Capture the cell that displays the provided text and extract its (X, Y) central coordinate. 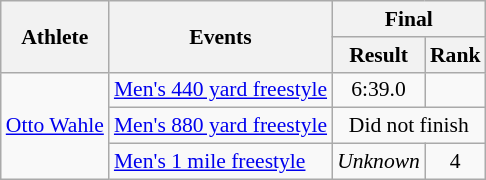
4 (456, 162)
Athlete (55, 36)
Men's 1 mile freestyle (220, 162)
Final (408, 19)
Result (378, 55)
Rank (456, 55)
Unknown (378, 162)
Men's 880 yard freestyle (220, 126)
Did not finish (408, 126)
6:39.0 (378, 90)
Men's 440 yard freestyle (220, 90)
Otto Wahle (55, 126)
Events (220, 36)
